Return the (X, Y) coordinate for the center point of the cell that contains the specified text.  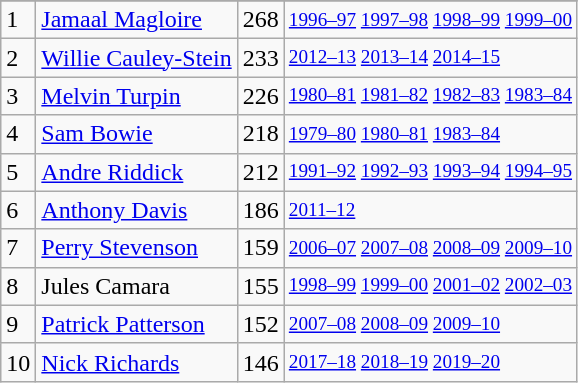
3 (18, 96)
155 (260, 286)
233 (260, 58)
146 (260, 362)
Melvin Turpin (136, 96)
8 (18, 286)
2012–13 2013–14 2014–15 (430, 58)
226 (260, 96)
Anthony Davis (136, 210)
212 (260, 172)
2011–12 (430, 210)
Perry Stevenson (136, 248)
186 (260, 210)
2 (18, 58)
1979–80 1980–81 1983–84 (430, 134)
5 (18, 172)
2017–18 2018–19 2019–20 (430, 362)
Andre Riddick (136, 172)
1980–81 1981–82 1982–83 1983–84 (430, 96)
Willie Cauley-Stein (136, 58)
218 (260, 134)
2007–08 2008–09 2009–10 (430, 324)
1991–92 1992–93 1993–94 1994–95 (430, 172)
1996–97 1997–98 1998–99 1999–00 (430, 20)
Jamaal Magloire (136, 20)
2006–07 2007–08 2008–09 2009–10 (430, 248)
152 (260, 324)
7 (18, 248)
Patrick Patterson (136, 324)
Nick Richards (136, 362)
268 (260, 20)
6 (18, 210)
1998–99 1999–00 2001–02 2002–03 (430, 286)
1 (18, 20)
Jules Camara (136, 286)
Sam Bowie (136, 134)
159 (260, 248)
9 (18, 324)
10 (18, 362)
4 (18, 134)
